Pinpoint the cell where the given text exists, returning its (x, y) midpoint coordinate. 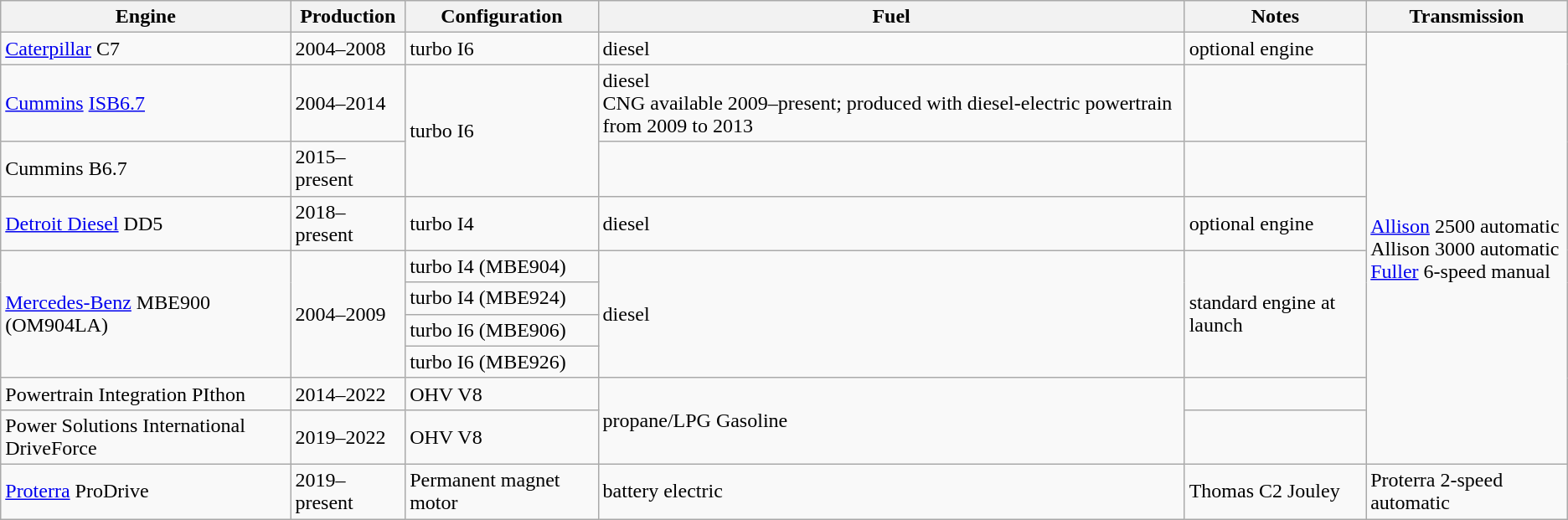
Cummins ISB6.7 (146, 103)
Power Solutions International DriveForce (146, 437)
Transmission (1467, 17)
Notes (1275, 17)
battery electric (891, 491)
Configuration (502, 17)
turbo I4 (MBE904) (502, 266)
Engine (146, 17)
turbo I6 (MBE926) (502, 362)
turbo I6 (MBE906) (502, 330)
Caterpillar C7 (146, 49)
Cummins B6.7 (146, 169)
Powertrain Integration PIthon (146, 394)
Permanent magnet motor (502, 491)
turbo I4 (502, 223)
2004–2014 (348, 103)
2018–present (348, 223)
Production (348, 17)
propane/LPG Gasoline (891, 420)
standard engine at launch (1275, 314)
Fuel (891, 17)
2019–present (348, 491)
Allison 2500 automaticAllison 3000 automaticFuller 6-speed manual (1467, 249)
2004–2009 (348, 314)
dieselCNG available 2009–present; produced with diesel-electric powertrain from 2009 to 2013 (891, 103)
Detroit Diesel DD5 (146, 223)
turbo I4 (MBE924) (502, 298)
Thomas C2 Jouley (1275, 491)
Mercedes-Benz MBE900 (OM904LA) (146, 314)
Proterra 2-speed automatic (1467, 491)
2014–2022 (348, 394)
2019–2022 (348, 437)
Proterra ProDrive (146, 491)
2004–2008 (348, 49)
2015–present (348, 169)
